Locate the cell with the specified text and output its (x, y) center coordinate. 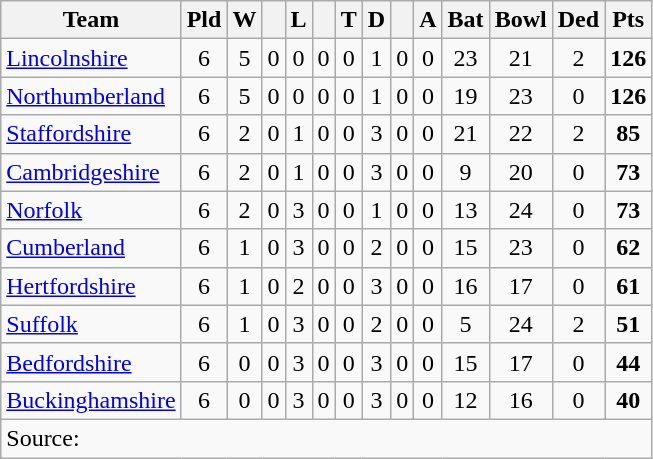
13 (466, 210)
19 (466, 96)
Hertfordshire (91, 286)
22 (520, 134)
9 (466, 172)
Cumberland (91, 248)
A (428, 20)
44 (628, 362)
51 (628, 324)
40 (628, 400)
Pld (204, 20)
85 (628, 134)
Bedfordshire (91, 362)
T (348, 20)
61 (628, 286)
Bowl (520, 20)
12 (466, 400)
Source: (326, 438)
Cambridgeshire (91, 172)
Ded (578, 20)
Norfolk (91, 210)
Pts (628, 20)
Buckinghamshire (91, 400)
Suffolk (91, 324)
Northumberland (91, 96)
Bat (466, 20)
D (376, 20)
L (298, 20)
Team (91, 20)
20 (520, 172)
62 (628, 248)
Lincolnshire (91, 58)
W (244, 20)
Staffordshire (91, 134)
